Determine the [X, Y] coordinate at the center of the cell enclosing the given text.  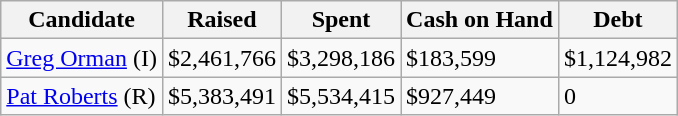
$3,298,186 [340, 58]
$2,461,766 [222, 58]
Debt [618, 20]
Pat Roberts (R) [82, 96]
Raised [222, 20]
Cash on Hand [480, 20]
0 [618, 96]
Spent [340, 20]
$183,599 [480, 58]
$1,124,982 [618, 58]
$5,383,491 [222, 96]
$5,534,415 [340, 96]
Greg Orman (I) [82, 58]
$927,449 [480, 96]
Candidate [82, 20]
